Provide the (X, Y) coordinate of the cell's center where the given text is located.  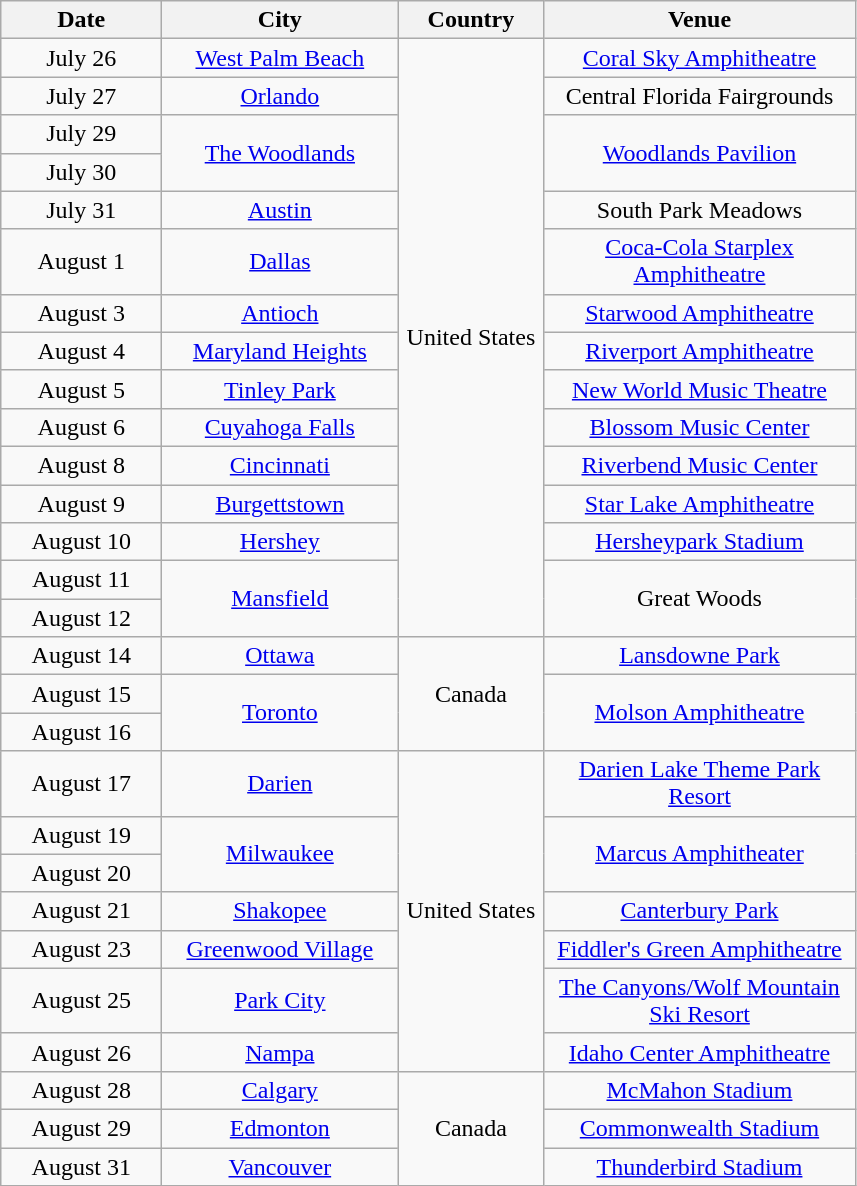
August 14 (82, 656)
August 3 (82, 313)
Blossom Music Center (700, 427)
Tinley Park (280, 389)
New World Music Theatre (700, 389)
August 17 (82, 784)
Dallas (280, 262)
Cincinnati (280, 465)
Marcus Amphitheater (700, 854)
Date (82, 20)
Coral Sky Amphitheatre (700, 58)
Antioch (280, 313)
Great Woods (700, 599)
August 6 (82, 427)
August 15 (82, 694)
Woodlands Pavilion (700, 153)
Idaho Center Amphitheatre (700, 1052)
Cuyahoga Falls (280, 427)
Vancouver (280, 1167)
Ottawa (280, 656)
July 29 (82, 134)
Edmonton (280, 1128)
Star Lake Amphitheatre (700, 503)
West Palm Beach (280, 58)
The Canyons/Wolf Mountain Ski Resort (700, 1000)
August 5 (82, 389)
August 31 (82, 1167)
City (280, 20)
Hershey (280, 542)
Park City (280, 1000)
August 11 (82, 580)
August 20 (82, 873)
Commonwealth Stadium (700, 1128)
August 9 (82, 503)
August 16 (82, 732)
July 27 (82, 96)
Maryland Heights (280, 351)
Starwood Amphitheatre (700, 313)
Shakopee (280, 911)
Venue (700, 20)
July 26 (82, 58)
Fiddler's Green Amphitheatre (700, 949)
July 31 (82, 210)
August 26 (82, 1052)
Darien Lake Theme Park Resort (700, 784)
Coca-Cola Starplex Amphitheatre (700, 262)
August 12 (82, 618)
July 30 (82, 172)
August 29 (82, 1128)
Central Florida Fairgrounds (700, 96)
August 1 (82, 262)
Toronto (280, 713)
August 21 (82, 911)
Darien (280, 784)
The Woodlands (280, 153)
Lansdowne Park (700, 656)
August 4 (82, 351)
Hersheypark Stadium (700, 542)
August 10 (82, 542)
August 8 (82, 465)
Riverport Amphitheatre (700, 351)
Milwaukee (280, 854)
South Park Meadows (700, 210)
Riverbend Music Center (700, 465)
Mansfield (280, 599)
August 28 (82, 1090)
Greenwood Village (280, 949)
Thunderbird Stadium (700, 1167)
Austin (280, 210)
August 23 (82, 949)
Calgary (280, 1090)
Molson Amphitheatre (700, 713)
August 19 (82, 835)
August 25 (82, 1000)
Country (471, 20)
Orlando (280, 96)
McMahon Stadium (700, 1090)
Canterbury Park (700, 911)
Nampa (280, 1052)
Burgettstown (280, 503)
